Determine the [x, y] coordinate at the center of the cell enclosing the given text.  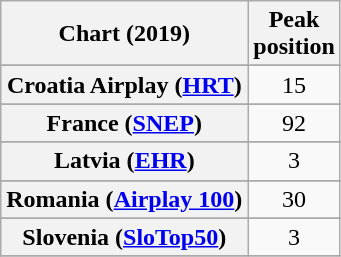
Peak position [294, 34]
France (SNEP) [124, 123]
Latvia (EHR) [124, 161]
Chart (2019) [124, 34]
92 [294, 123]
Romania (Airplay 100) [124, 199]
Croatia Airplay (HRT) [124, 85]
15 [294, 85]
Slovenia (SloTop50) [124, 237]
30 [294, 199]
